Provide the [X, Y] coordinate of the cell's center where the given text is located.  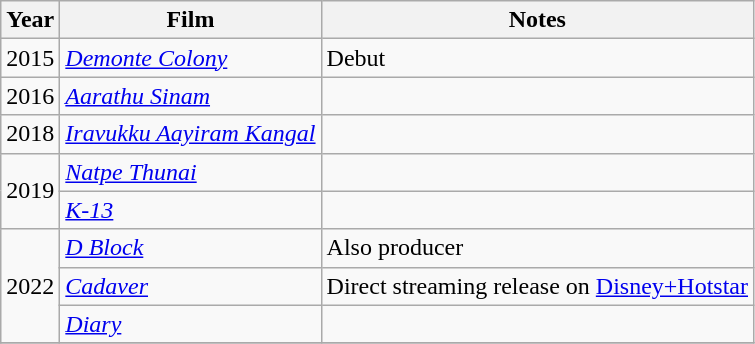
Also producer [537, 248]
Debut [537, 58]
Film [190, 20]
Diary [190, 324]
Iravukku Aayiram Kangal [190, 134]
Cadaver [190, 286]
Aarathu Sinam [190, 96]
2019 [30, 191]
D Block [190, 248]
K-13 [190, 210]
Demonte Colony [190, 58]
Notes [537, 20]
2018 [30, 134]
Year [30, 20]
2016 [30, 96]
2022 [30, 286]
Natpe Thunai [190, 172]
Direct streaming release on Disney+Hotstar [537, 286]
2015 [30, 58]
